Identify which cell holds the provided text, then report its [x, y] central coordinate. 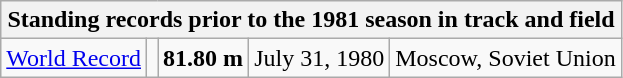
Moscow, Soviet Union [506, 58]
July 31, 1980 [320, 58]
Standing records prior to the 1981 season in track and field [311, 20]
World Record [74, 58]
81.80 m [204, 58]
